Find where the given text appears and provide that cell's center as [X, Y] coordinate. 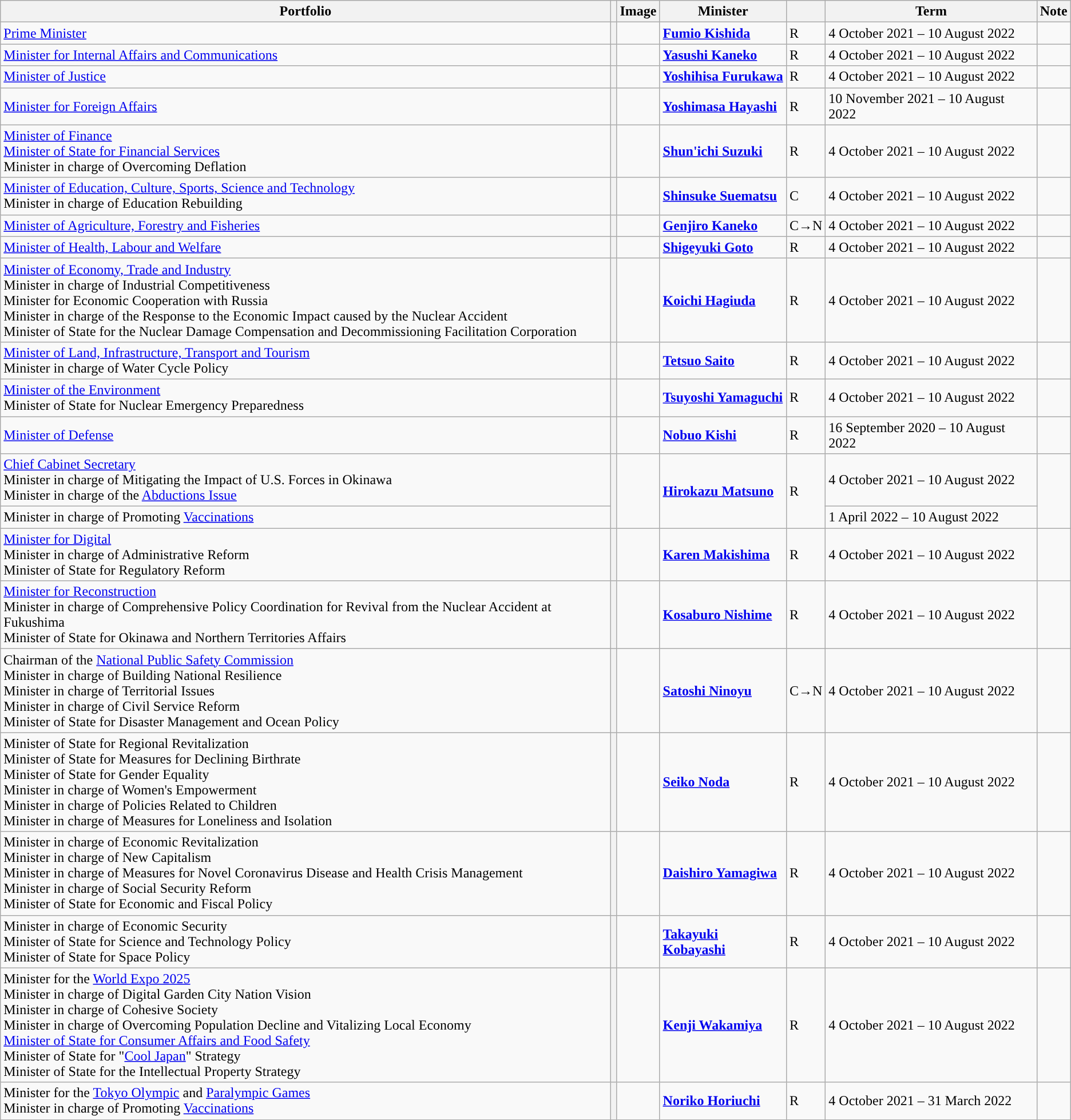
Minister of Education, Culture, Sports, Science and TechnologyMinister in charge of Education Rebuilding [306, 196]
Karen Makishima [723, 555]
Fumio Kishida [723, 33]
Minister for DigitalMinister in charge of Administrative ReformMinister of State for Regulatory Reform [306, 555]
Shun'ichi Suzuki [723, 151]
Takayuki Kobayashi [723, 941]
Shigeyuki Goto [723, 247]
Noriko Horiuchi [723, 1101]
Kosaburo Nishime [723, 615]
Tsuyoshi Yamaguchi [723, 397]
1 April 2022 – 10 August 2022 [931, 517]
Prime Minister [306, 33]
Tetsuo Saito [723, 361]
Satoshi Ninoyu [723, 691]
Minister in charge of Promoting Vaccinations [306, 517]
Daishiro Yamagiwa [723, 873]
C [806, 196]
Minister of the EnvironmentMinister of State for Nuclear Emergency Preparedness [306, 397]
Minister for the Tokyo Olympic and Paralympic GamesMinister in charge of Promoting Vaccinations [306, 1101]
Term [931, 11]
Minister of Defense [306, 435]
Hirokazu Matsuno [723, 491]
Minister of Land, Infrastructure, Transport and TourismMinister in charge of Water Cycle Policy [306, 361]
Yoshimasa Hayashi [723, 106]
Minister of Health, Labour and Welfare [306, 247]
Genjiro Kaneko [723, 225]
Minister of Justice [306, 77]
4 October 2021 – 31 March 2022 [931, 1101]
Kenji Wakamiya [723, 1025]
Seiko Noda [723, 782]
Koichi Hagiuda [723, 300]
Shinsuke Suematsu [723, 196]
Nobuo Kishi [723, 435]
Note [1054, 11]
Image [638, 11]
Minister in charge of Economic SecurityMinister of State for Science and Technology PolicyMinister of State for Space Policy [306, 941]
16 September 2020 – 10 August 2022 [931, 435]
Portfolio [306, 11]
Minister of FinanceMinister of State for Financial ServicesMinister in charge of Overcoming Deflation [306, 151]
Chief Cabinet SecretaryMinister in charge of Mitigating the Impact of U.S. Forces in OkinawaMinister in charge of the Abductions Issue [306, 480]
Minister for Internal Affairs and Communications [306, 55]
Minister for Foreign Affairs [306, 106]
Yasushi Kaneko [723, 55]
10 November 2021 – 10 August 2022 [931, 106]
Minister of Agriculture, Forestry and Fisheries [306, 225]
Minister [723, 11]
Yoshihisa Furukawa [723, 77]
